Extract the [x, y] coordinate from the center of the cell holding the provided text.  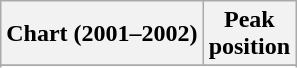
Peakposition [249, 34]
Chart (2001–2002) [102, 34]
